Pinpoint the cell where the given text exists, returning its [x, y] midpoint coordinate. 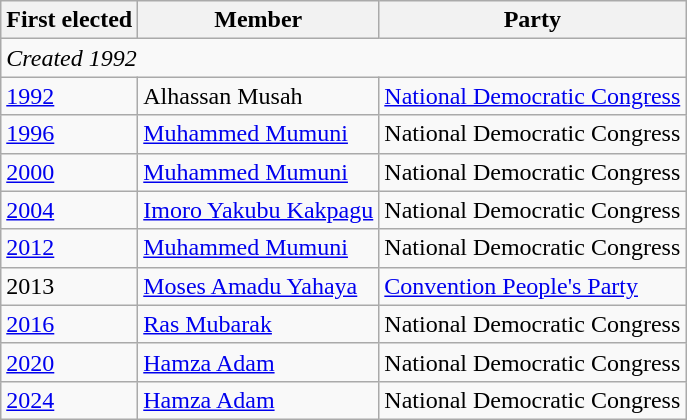
1996 [70, 134]
Member [258, 20]
Ras Mubarak [258, 324]
Moses Amadu Yahaya [258, 286]
2020 [70, 362]
Imoro Yakubu Kakpagu [258, 210]
2024 [70, 400]
2004 [70, 210]
Alhassan Musah [258, 96]
2000 [70, 172]
2012 [70, 248]
Party [532, 20]
Created 1992 [344, 58]
2016 [70, 324]
2013 [70, 286]
First elected [70, 20]
Convention People's Party [532, 286]
1992 [70, 96]
